Determine the [X, Y] coordinate at the center of the cell enclosing the given text.  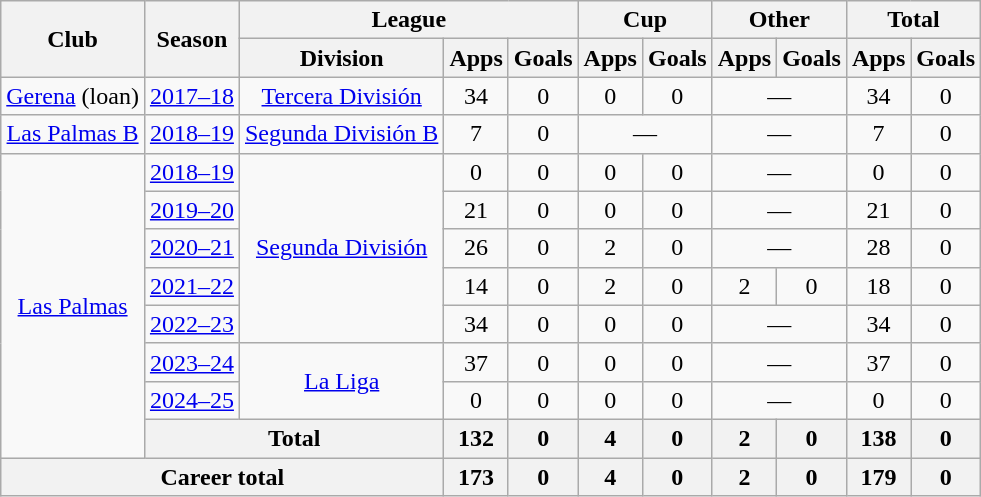
Club [73, 39]
2023–24 [192, 362]
Las Palmas B [73, 134]
Division [341, 58]
2020–21 [192, 248]
2021–22 [192, 286]
18 [878, 286]
179 [878, 477]
Other [779, 20]
14 [476, 286]
Segunda División [341, 248]
2019–20 [192, 210]
173 [476, 477]
2022–23 [192, 324]
Season [192, 39]
League [408, 20]
2024–25 [192, 400]
Tercera División [341, 96]
Segunda División B [341, 134]
La Liga [341, 381]
Gerena (loan) [73, 96]
Career total [222, 477]
28 [878, 248]
2017–18 [192, 96]
26 [476, 248]
132 [476, 438]
138 [878, 438]
Cup [645, 20]
Las Palmas [73, 305]
